Extract the [x, y] coordinate from the center of the cell holding the provided text.  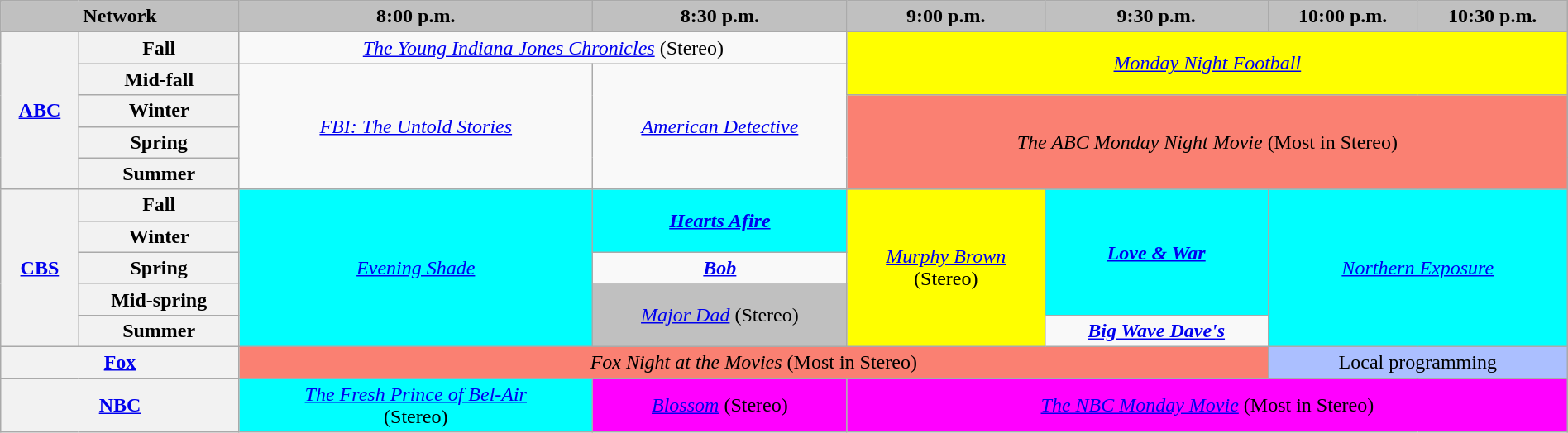
FBI: The Untold Stories [415, 126]
Local programming [1417, 362]
10:00 p.m. [1343, 17]
NBC [121, 405]
Monday Night Football [1207, 64]
Evening Shade [415, 268]
Love & War [1156, 252]
American Detective [719, 126]
Fox Night at the Movies (Most in Stereo) [753, 362]
The ABC Monday Night Movie (Most in Stereo) [1207, 142]
Hearts Afire [719, 221]
Bob [719, 268]
CBS [40, 268]
10:30 p.m. [1492, 17]
The NBC Monday Movie (Most in Stereo) [1207, 405]
9:30 p.m. [1156, 17]
Mid-fall [159, 79]
Major Dad (Stereo) [719, 315]
Fox [121, 362]
Murphy Brown(Stereo) [946, 268]
8:30 p.m. [719, 17]
Big Wave Dave's [1156, 331]
The Fresh Prince of Bel-Air(Stereo) [415, 405]
Network [121, 17]
8:00 p.m. [415, 17]
Northern Exposure [1417, 268]
Blossom (Stereo) [719, 405]
The Young Indiana Jones Chronicles (Stereo) [543, 48]
ABC [40, 111]
9:00 p.m. [946, 17]
Mid-spring [159, 299]
